Search for the cell housing the specified text and yield its (x, y) center coordinate. 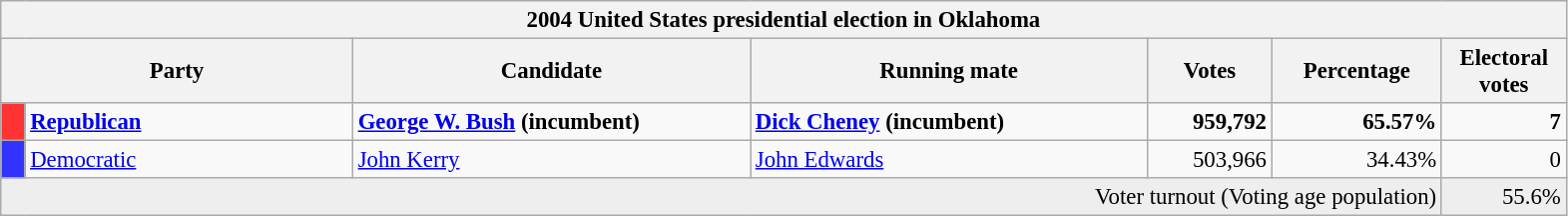
55.6% (1503, 197)
John Edwards (949, 160)
7 (1503, 122)
Votes (1210, 72)
Candidate (551, 72)
0 (1503, 160)
34.43% (1356, 160)
2004 United States presidential election in Oklahoma (784, 20)
Democratic (189, 160)
503,966 (1210, 160)
959,792 (1210, 122)
Republican (189, 122)
65.57% (1356, 122)
John Kerry (551, 160)
Voter turnout (Voting age population) (722, 197)
Party (178, 72)
Running mate (949, 72)
George W. Bush (incumbent) (551, 122)
Dick Cheney (incumbent) (949, 122)
Percentage (1356, 72)
Electoral votes (1503, 72)
